Provide the (X, Y) coordinate of the cell's center where the given text is located.  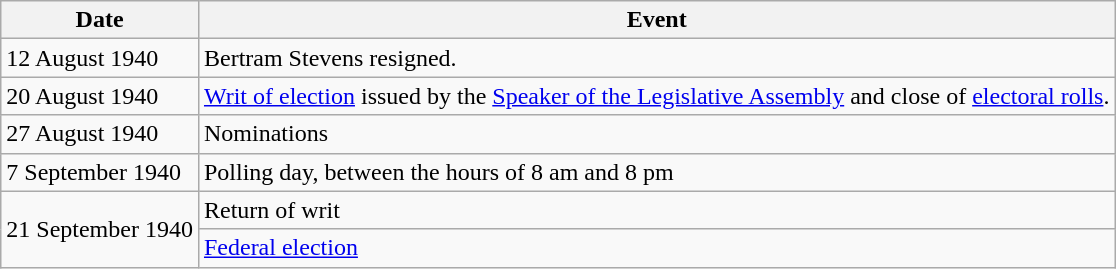
Federal election (656, 248)
27 August 1940 (100, 134)
Return of writ (656, 210)
Event (656, 20)
7 September 1940 (100, 172)
Nominations (656, 134)
Writ of election issued by the Speaker of the Legislative Assembly and close of electoral rolls. (656, 96)
21 September 1940 (100, 229)
Bertram Stevens resigned. (656, 58)
12 August 1940 (100, 58)
Polling day, between the hours of 8 am and 8 pm (656, 172)
20 August 1940 (100, 96)
Date (100, 20)
